Find where the given text appears and provide that cell's center as [X, Y] coordinate. 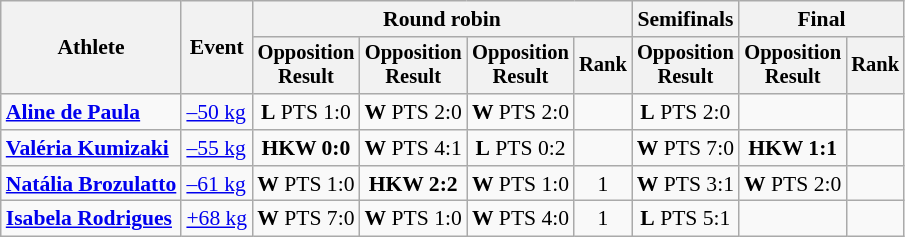
HKW 2:2 [414, 184]
Aline de Paula [92, 112]
HKW 0:0 [306, 148]
–50 kg [216, 112]
L PTS 5:1 [686, 219]
Athlete [92, 48]
+68 kg [216, 219]
–55 kg [216, 148]
W PTS 4:1 [414, 148]
L PTS 0:2 [520, 148]
HKW 1:1 [792, 148]
W PTS 4:0 [520, 219]
Final [822, 19]
L PTS 2:0 [686, 112]
L PTS 1:0 [306, 112]
Isabela Rodrigues [92, 219]
–61 kg [216, 184]
Event [216, 48]
Semifinals [686, 19]
Valéria Kumizaki [92, 148]
Round robin [442, 19]
W PTS 3:1 [686, 184]
Natália Brozulatto [92, 184]
